For the text-containing cell, return its midpoint in (x, y) coordinate format. 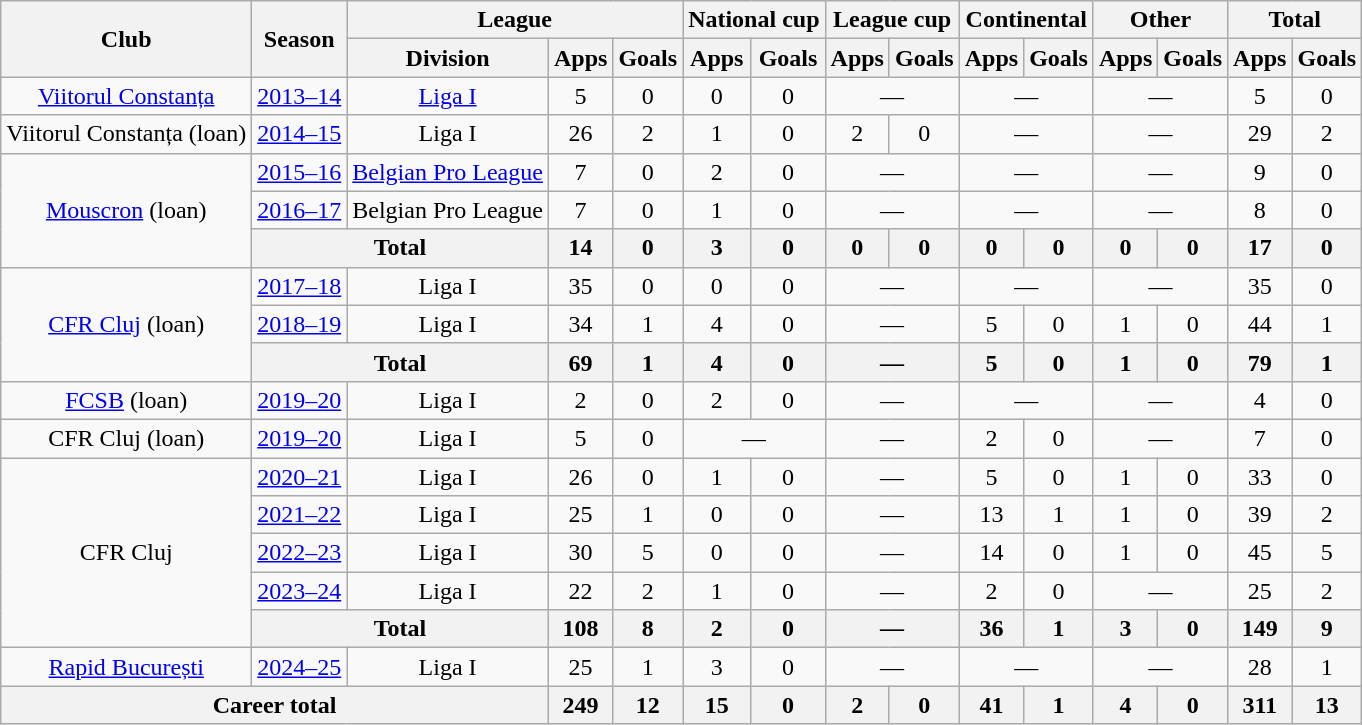
2015–16 (300, 172)
108 (580, 629)
41 (991, 705)
League (515, 20)
Viitorul Constanța (loan) (126, 134)
CFR Cluj (126, 553)
2018–19 (300, 324)
22 (580, 591)
National cup (754, 20)
League cup (892, 20)
Rapid București (126, 667)
2021–22 (300, 515)
249 (580, 705)
30 (580, 553)
149 (1260, 629)
Career total (275, 705)
2016–17 (300, 210)
Mouscron (loan) (126, 210)
Season (300, 39)
69 (580, 362)
FCSB (loan) (126, 400)
2014–15 (300, 134)
33 (1260, 477)
2023–24 (300, 591)
2024–25 (300, 667)
2013–14 (300, 96)
Division (448, 58)
12 (648, 705)
2017–18 (300, 286)
2022–23 (300, 553)
34 (580, 324)
Viitorul Constanța (126, 96)
2020–21 (300, 477)
Club (126, 39)
45 (1260, 553)
17 (1260, 248)
311 (1260, 705)
79 (1260, 362)
Continental (1026, 20)
28 (1260, 667)
29 (1260, 134)
39 (1260, 515)
Other (1160, 20)
44 (1260, 324)
15 (717, 705)
36 (991, 629)
